Capture the cell that displays the provided text and extract its [x, y] central coordinate. 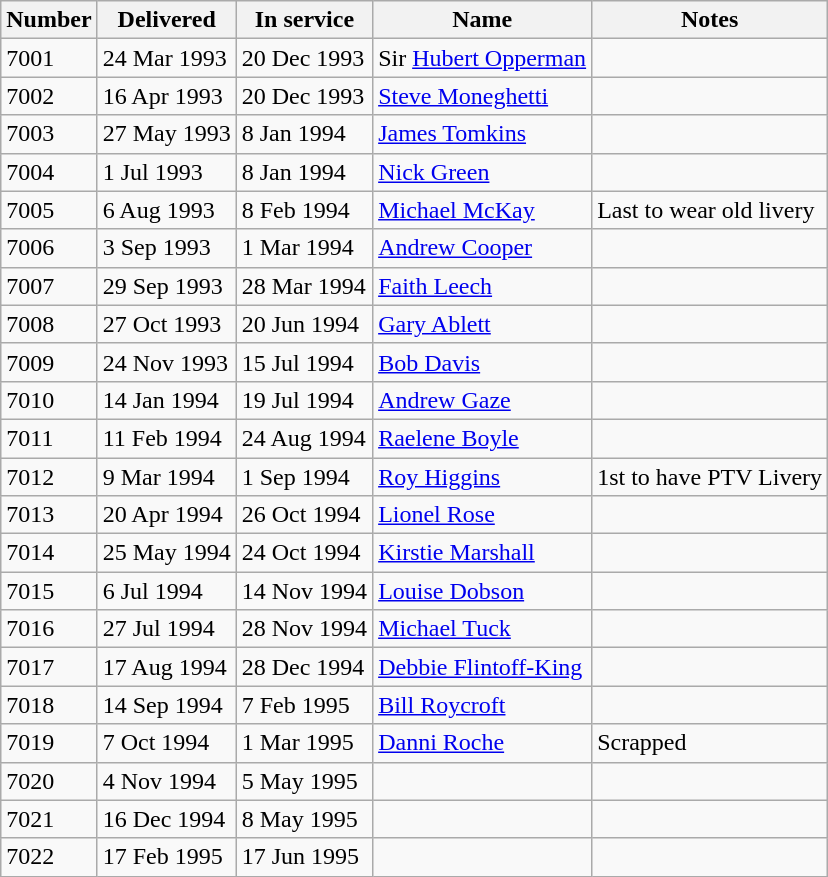
Danni Roche [482, 743]
Gary Ablett [482, 324]
7012 [49, 477]
19 Jul 1994 [304, 400]
1st to have PTV Livery [710, 477]
Debbie Flintoff-King [482, 667]
3 Sep 1993 [166, 248]
7 Oct 1994 [166, 743]
27 Jul 1994 [166, 629]
9 Mar 1994 [166, 477]
Andrew Cooper [482, 248]
Kirstie Marshall [482, 553]
5 May 1995 [304, 781]
Michael McKay [482, 210]
6 Jul 1994 [166, 591]
Faith Leech [482, 286]
24 Mar 1993 [166, 58]
Last to wear old livery [710, 210]
Lionel Rose [482, 515]
7004 [49, 172]
7009 [49, 362]
1 Jul 1993 [166, 172]
Raelene Boyle [482, 438]
7015 [49, 591]
28 Mar 1994 [304, 286]
29 Sep 1993 [166, 286]
7008 [49, 324]
4 Nov 1994 [166, 781]
16 Dec 1994 [166, 819]
7018 [49, 705]
1 Mar 1994 [304, 248]
7014 [49, 553]
Roy Higgins [482, 477]
Scrapped [710, 743]
11 Feb 1994 [166, 438]
7005 [49, 210]
16 Apr 1993 [166, 96]
17 Jun 1995 [304, 857]
Steve Moneghetti [482, 96]
8 Feb 1994 [304, 210]
14 Jan 1994 [166, 400]
7 Feb 1995 [304, 705]
Michael Tuck [482, 629]
7021 [49, 819]
27 Oct 1993 [166, 324]
7007 [49, 286]
In service [304, 20]
7003 [49, 134]
7001 [49, 58]
James Tomkins [482, 134]
26 Oct 1994 [304, 515]
7010 [49, 400]
8 May 1995 [304, 819]
7011 [49, 438]
28 Nov 1994 [304, 629]
7002 [49, 96]
7006 [49, 248]
1 Sep 1994 [304, 477]
24 Nov 1993 [166, 362]
Louise Dobson [482, 591]
20 Apr 1994 [166, 515]
Bob Davis [482, 362]
Notes [710, 20]
25 May 1994 [166, 553]
17 Feb 1995 [166, 857]
7016 [49, 629]
Sir Hubert Opperman [482, 58]
20 Jun 1994 [304, 324]
14 Nov 1994 [304, 591]
28 Dec 1994 [304, 667]
15 Jul 1994 [304, 362]
7020 [49, 781]
27 May 1993 [166, 134]
Andrew Gaze [482, 400]
17 Aug 1994 [166, 667]
14 Sep 1994 [166, 705]
24 Oct 1994 [304, 553]
Number [49, 20]
Delivered [166, 20]
Bill Roycroft [482, 705]
7019 [49, 743]
7013 [49, 515]
7022 [49, 857]
1 Mar 1995 [304, 743]
7017 [49, 667]
Name [482, 20]
Nick Green [482, 172]
24 Aug 1994 [304, 438]
6 Aug 1993 [166, 210]
